From the cell containing the given text, extract its center point as (X, Y) coordinate. 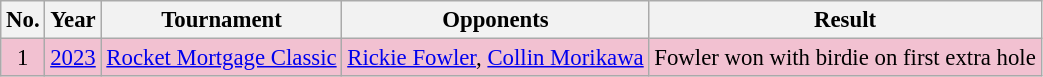
2023 (73, 58)
1 (23, 58)
Tournament (222, 20)
No. (23, 20)
Result (845, 20)
Fowler won with birdie on first extra hole (845, 58)
Rickie Fowler, Collin Morikawa (496, 58)
Rocket Mortgage Classic (222, 58)
Opponents (496, 20)
Year (73, 20)
